Locate the cell with the specified text and output its [x, y] center coordinate. 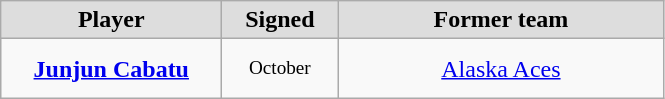
Player [112, 20]
October [280, 69]
Signed [280, 20]
Alaska Aces [501, 69]
Junjun Cabatu [112, 69]
Former team [501, 20]
